Return the [x, y] coordinate for the center point of the cell that contains the specified text.  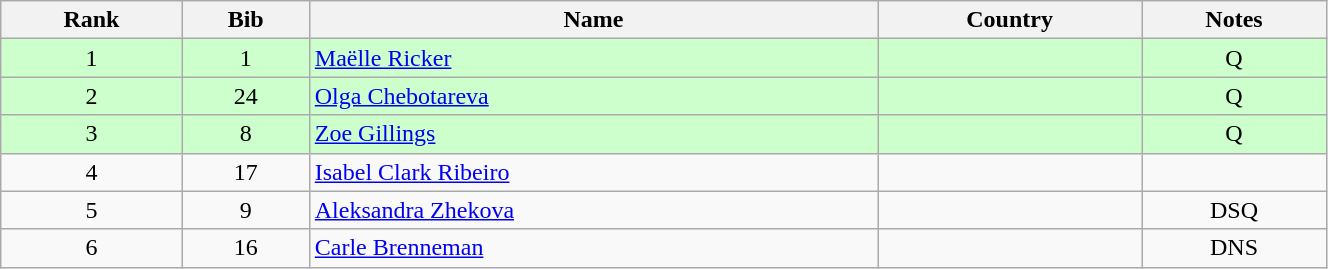
Carle Brenneman [593, 248]
4 [92, 172]
Isabel Clark Ribeiro [593, 172]
DNS [1234, 248]
6 [92, 248]
Country [1010, 20]
DSQ [1234, 210]
Name [593, 20]
Olga Chebotareva [593, 96]
Notes [1234, 20]
9 [246, 210]
3 [92, 134]
5 [92, 210]
2 [92, 96]
Zoe Gillings [593, 134]
Maëlle Ricker [593, 58]
16 [246, 248]
Aleksandra Zhekova [593, 210]
24 [246, 96]
8 [246, 134]
Bib [246, 20]
17 [246, 172]
Rank [92, 20]
